Scan for the cell matching the given text and deliver its [x, y] coordinate at center. 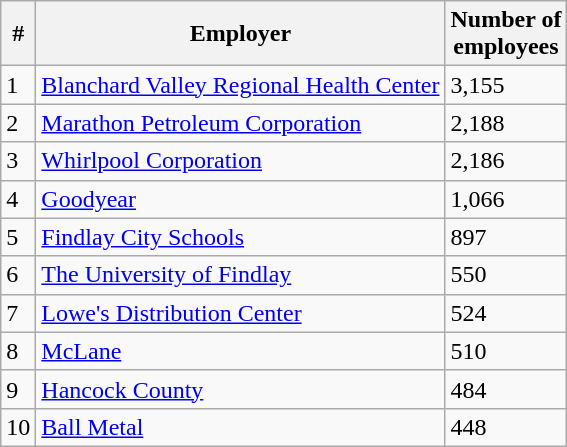
Findlay City Schools [240, 237]
4 [18, 199]
3 [18, 161]
Employer [240, 34]
The University of Findlay [240, 275]
Blanchard Valley Regional Health Center [240, 85]
2 [18, 123]
9 [18, 389]
1 [18, 85]
897 [506, 237]
McLane [240, 351]
Marathon Petroleum Corporation [240, 123]
550 [506, 275]
1,066 [506, 199]
484 [506, 389]
8 [18, 351]
5 [18, 237]
524 [506, 313]
# [18, 34]
Ball Metal [240, 427]
Goodyear [240, 199]
10 [18, 427]
6 [18, 275]
7 [18, 313]
Hancock County [240, 389]
Number ofemployees [506, 34]
448 [506, 427]
2,188 [506, 123]
Lowe's Distribution Center [240, 313]
510 [506, 351]
Whirlpool Corporation [240, 161]
3,155 [506, 85]
2,186 [506, 161]
